Detect which cell encompasses the target text, then output its [x, y] center coordinate. 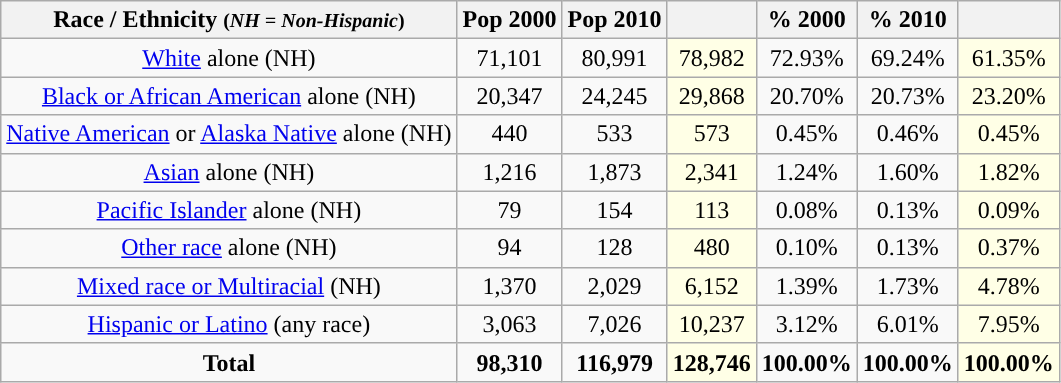
1,216 [510, 172]
94 [510, 248]
440 [510, 134]
3.12% [806, 324]
4.78% [1008, 286]
573 [712, 134]
Pop 2010 [614, 20]
113 [712, 210]
116,979 [614, 362]
7,026 [614, 324]
3,063 [510, 324]
Black or African American alone (NH) [229, 96]
Mixed race or Multiracial (NH) [229, 286]
% 2010 [908, 20]
2,341 [712, 172]
61.35% [1008, 58]
7.95% [1008, 324]
1.60% [908, 172]
98,310 [510, 362]
% 2000 [806, 20]
69.24% [908, 58]
6,152 [712, 286]
1.24% [806, 172]
Native American or Alaska Native alone (NH) [229, 134]
80,991 [614, 58]
0.46% [908, 134]
Asian alone (NH) [229, 172]
Pacific Islander alone (NH) [229, 210]
480 [712, 248]
78,982 [712, 58]
1,873 [614, 172]
1,370 [510, 286]
20.73% [908, 96]
10,237 [712, 324]
72.93% [806, 58]
6.01% [908, 324]
Hispanic or Latino (any race) [229, 324]
20.70% [806, 96]
71,101 [510, 58]
24,245 [614, 96]
Pop 2000 [510, 20]
0.37% [1008, 248]
79 [510, 210]
128 [614, 248]
Other race alone (NH) [229, 248]
White alone (NH) [229, 58]
0.08% [806, 210]
0.10% [806, 248]
128,746 [712, 362]
23.20% [1008, 96]
2,029 [614, 286]
1.82% [1008, 172]
154 [614, 210]
0.09% [1008, 210]
Race / Ethnicity (NH = Non-Hispanic) [229, 20]
1.73% [908, 286]
20,347 [510, 96]
1.39% [806, 286]
29,868 [712, 96]
533 [614, 134]
Total [229, 362]
